Return the [x, y] coordinate for the center point of the cell that contains the specified text.  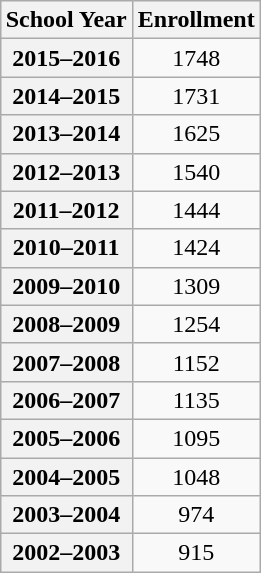
915 [196, 553]
School Year [66, 20]
1731 [196, 96]
2003–2004 [66, 515]
2011–2012 [66, 210]
1135 [196, 400]
2010–2011 [66, 248]
2009–2010 [66, 286]
Enrollment [196, 20]
2007–2008 [66, 362]
1540 [196, 172]
1048 [196, 477]
2008–2009 [66, 324]
2006–2007 [66, 400]
1152 [196, 362]
2015–2016 [66, 58]
1309 [196, 286]
2002–2003 [66, 553]
1748 [196, 58]
2012–2013 [66, 172]
1424 [196, 248]
1254 [196, 324]
2004–2005 [66, 477]
1095 [196, 438]
2013–2014 [66, 134]
1625 [196, 134]
2014–2015 [66, 96]
2005–2006 [66, 438]
974 [196, 515]
1444 [196, 210]
